Identify which cell holds the provided text, then report its [x, y] central coordinate. 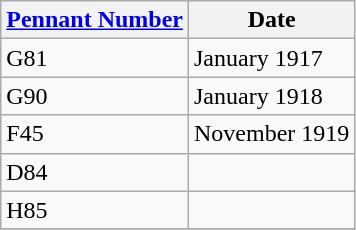
F45 [95, 134]
Date [271, 20]
G81 [95, 58]
January 1917 [271, 58]
January 1918 [271, 96]
Pennant Number [95, 20]
H85 [95, 210]
November 1919 [271, 134]
D84 [95, 172]
G90 [95, 96]
